Determine the (X, Y) coordinate at the center of the cell enclosing the given text.  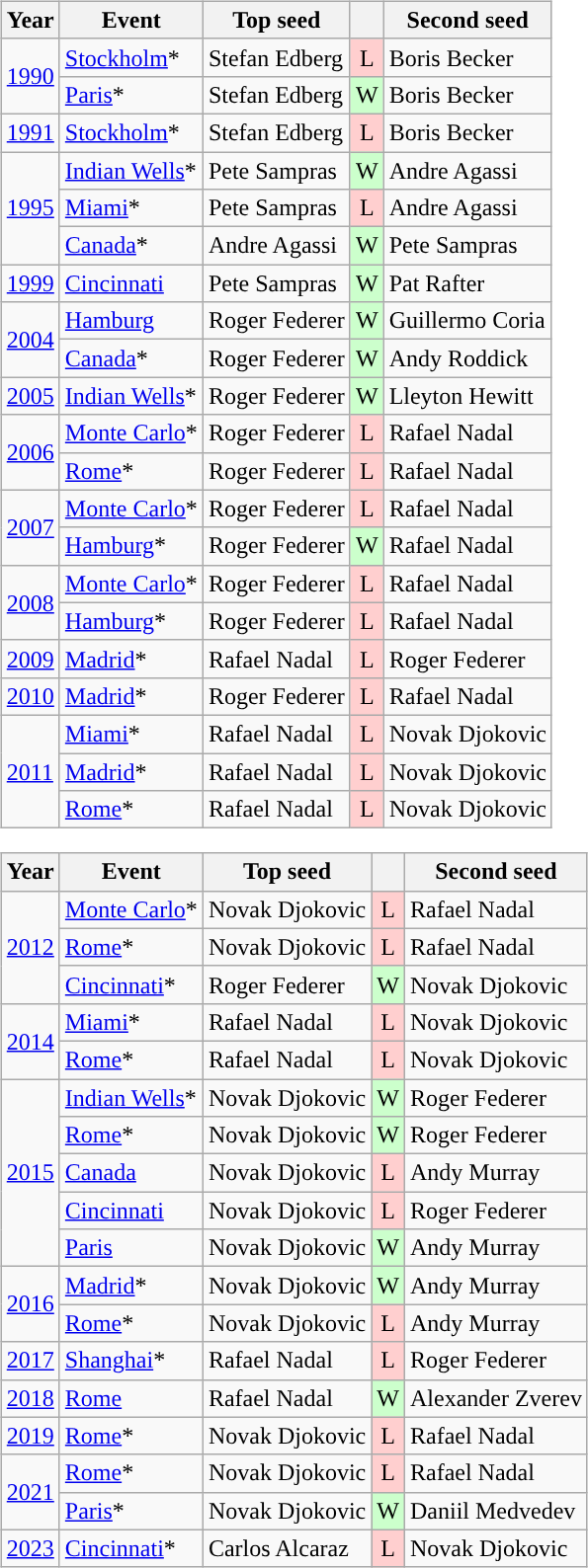
2021 (30, 1492)
2006 (30, 452)
2010 (30, 696)
Canada (130, 1173)
2011 (30, 771)
Rome (130, 1398)
2008 (30, 602)
1990 (30, 76)
Alexander Zverev (496, 1398)
1995 (30, 208)
2023 (30, 1548)
2012 (30, 947)
2007 (30, 527)
Daniil Medvedev (496, 1511)
2015 (30, 1172)
2004 (30, 340)
1999 (30, 283)
2019 (30, 1436)
2016 (30, 1304)
Andy Roddick (467, 358)
2017 (30, 1361)
2005 (30, 396)
Carlos Alcaraz (287, 1548)
2009 (30, 659)
Lleyton Hewitt (467, 396)
2018 (30, 1398)
Guillermo Coria (467, 321)
2014 (30, 1041)
Hamburg (130, 321)
Shanghai* (130, 1361)
1991 (30, 132)
Pat Rafter (467, 283)
Paris (130, 1248)
